Identify which cell holds the provided text, then report its [x, y] central coordinate. 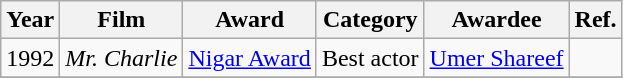
Umer Shareef [496, 58]
Awardee [496, 20]
Nigar Award [250, 58]
1992 [30, 58]
Best actor [370, 58]
Year [30, 20]
Mr. Charlie [122, 58]
Film [122, 20]
Ref. [596, 20]
Category [370, 20]
Award [250, 20]
